Detect which cell encompasses the target text, then output its (X, Y) center coordinate. 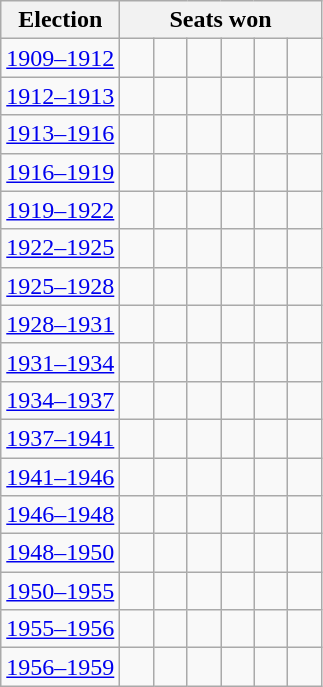
1912–1913 (60, 96)
1909–1912 (60, 58)
1946–1948 (60, 515)
1956–1959 (60, 667)
1922–1925 (60, 248)
1950–1955 (60, 591)
Seats won (220, 20)
1948–1950 (60, 553)
1913–1916 (60, 134)
1928–1931 (60, 324)
Election (60, 20)
1937–1941 (60, 438)
1955–1956 (60, 629)
1925–1928 (60, 286)
1919–1922 (60, 210)
1941–1946 (60, 477)
1931–1934 (60, 362)
1916–1919 (60, 172)
1934–1937 (60, 400)
